Extract the [x, y] coordinate from the center of the cell holding the provided text.  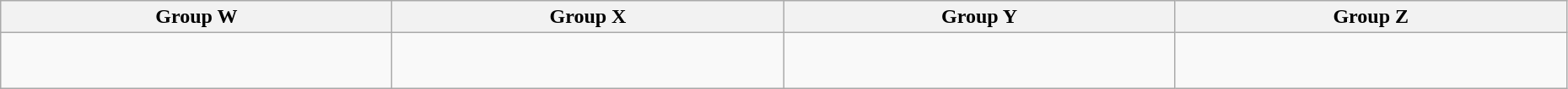
Group Z [1371, 17]
Group Y [979, 17]
Group X [588, 17]
Group W [197, 17]
